Pinpoint the cell where the given text exists, returning its (x, y) midpoint coordinate. 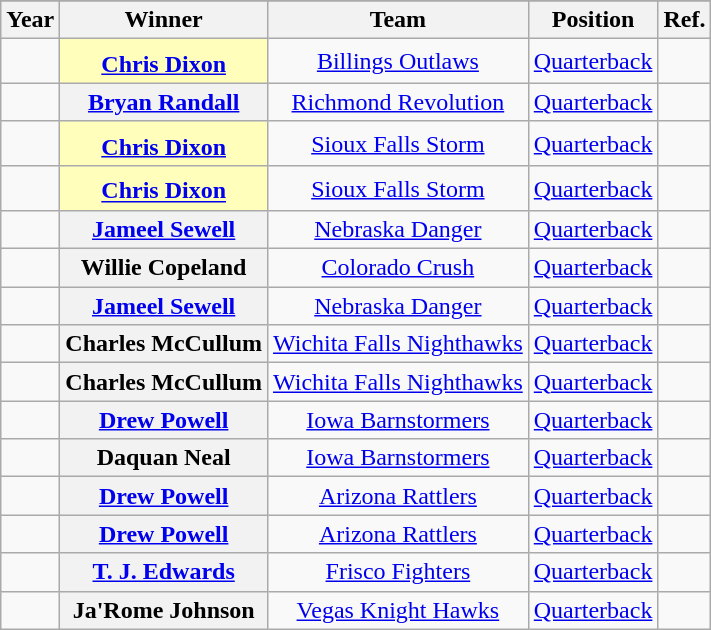
Ref. (684, 20)
Daquan Neal (164, 458)
Position (593, 20)
Winner (164, 20)
Team (398, 20)
Richmond Revolution (398, 102)
T. J. Edwards (164, 572)
Ja'Rome Johnson (164, 610)
Frisco Fighters (398, 572)
Willie Copeland (164, 268)
Billings Outlaws (398, 62)
Year (30, 20)
Vegas Knight Hawks (398, 610)
Bryan Randall (164, 102)
Colorado Crush (398, 268)
